Identify which cell holds the provided text, then report its (x, y) central coordinate. 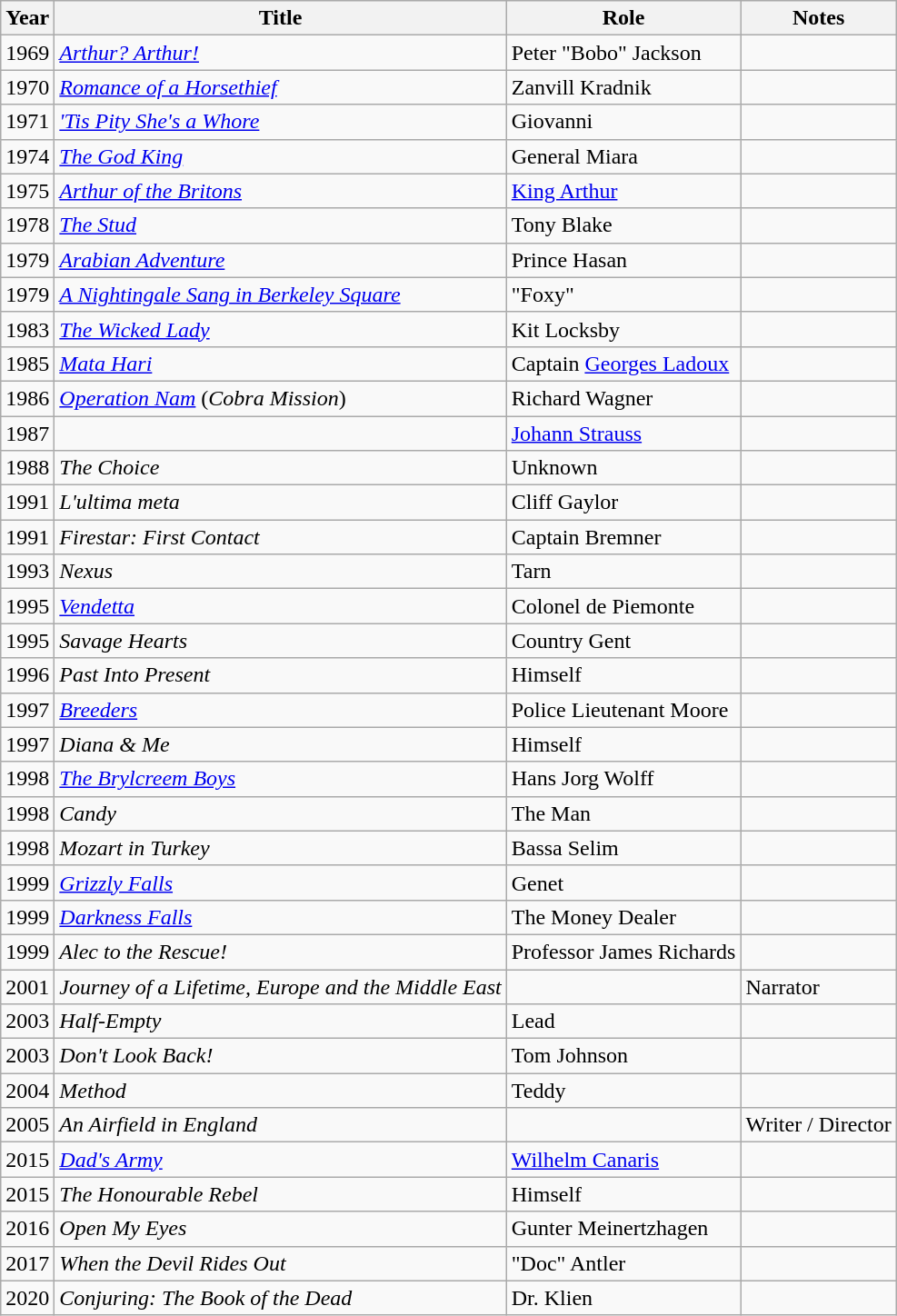
1969 (27, 53)
"Foxy" (623, 294)
Tom Johnson (623, 1056)
"Doc" Antler (623, 1263)
Lead (623, 1022)
The God King (280, 156)
Mata Hari (280, 364)
Dad's Army (280, 1160)
1971 (27, 122)
2016 (27, 1229)
King Arthur (623, 191)
Richard Wagner (623, 398)
Wilhelm Canaris (623, 1160)
Narrator (818, 986)
The Wicked Lady (280, 329)
1986 (27, 398)
Breeders (280, 710)
Gunter Meinertzhagen (623, 1229)
Professor James Richards (623, 952)
Operation Nam (Cobra Mission) (280, 398)
Nexus (280, 572)
1987 (27, 434)
Johann Strauss (623, 434)
Bassa Selim (623, 848)
Police Lieutenant Moore (623, 710)
Cliff Gaylor (623, 503)
Year (27, 18)
2005 (27, 1125)
Captain Georges Ladoux (623, 364)
Arthur of the Britons (280, 191)
'Tis Pity She's a Whore (280, 122)
Dr. Klien (623, 1298)
Peter "Bobo" Jackson (623, 53)
Teddy (623, 1091)
Giovanni (623, 122)
Tony Blake (623, 225)
1993 (27, 572)
2004 (27, 1091)
General Miara (623, 156)
2017 (27, 1263)
Genet (623, 882)
Writer / Director (818, 1125)
Mozart in Turkey (280, 848)
Candy (280, 813)
Notes (818, 18)
Country Gent (623, 641)
The Honourable Rebel (280, 1194)
1970 (27, 87)
L'ultima meta (280, 503)
The Brylcreem Boys (280, 779)
1985 (27, 364)
Don't Look Back! (280, 1056)
1988 (27, 468)
Half-Empty (280, 1022)
Captain Bremner (623, 537)
Unknown (623, 468)
Open My Eyes (280, 1229)
Method (280, 1091)
Tarn (623, 572)
When the Devil Rides Out (280, 1263)
1996 (27, 675)
Journey of a Lifetime, Europe and the Middle East (280, 986)
Past Into Present (280, 675)
Colonel de Piemonte (623, 606)
1983 (27, 329)
Title (280, 18)
The Stud (280, 225)
The Money Dealer (623, 917)
Role (623, 18)
Savage Hearts (280, 641)
Kit Locksby (623, 329)
Romance of a Horsethief (280, 87)
Darkness Falls (280, 917)
Diana & Me (280, 744)
Arthur? Arthur! (280, 53)
Firestar: First Contact (280, 537)
Alec to the Rescue! (280, 952)
An Airfield in England (280, 1125)
The Man (623, 813)
1975 (27, 191)
Zanvill Kradnik (623, 87)
1978 (27, 225)
Arabian Adventure (280, 260)
Vendetta (280, 606)
Grizzly Falls (280, 882)
Hans Jorg Wolff (623, 779)
2020 (27, 1298)
A Nightingale Sang in Berkeley Square (280, 294)
The Choice (280, 468)
Prince Hasan (623, 260)
Conjuring: The Book of the Dead (280, 1298)
1974 (27, 156)
2001 (27, 986)
